Search for the cell housing the specified text and yield its (x, y) center coordinate. 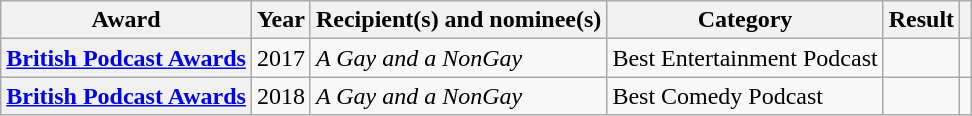
Category (745, 20)
2018 (280, 96)
Best Entertainment Podcast (745, 58)
Result (921, 20)
Best Comedy Podcast (745, 96)
Recipient(s) and nominee(s) (458, 20)
2017 (280, 58)
Year (280, 20)
Award (126, 20)
